Identify which cell holds the provided text, then report its (x, y) central coordinate. 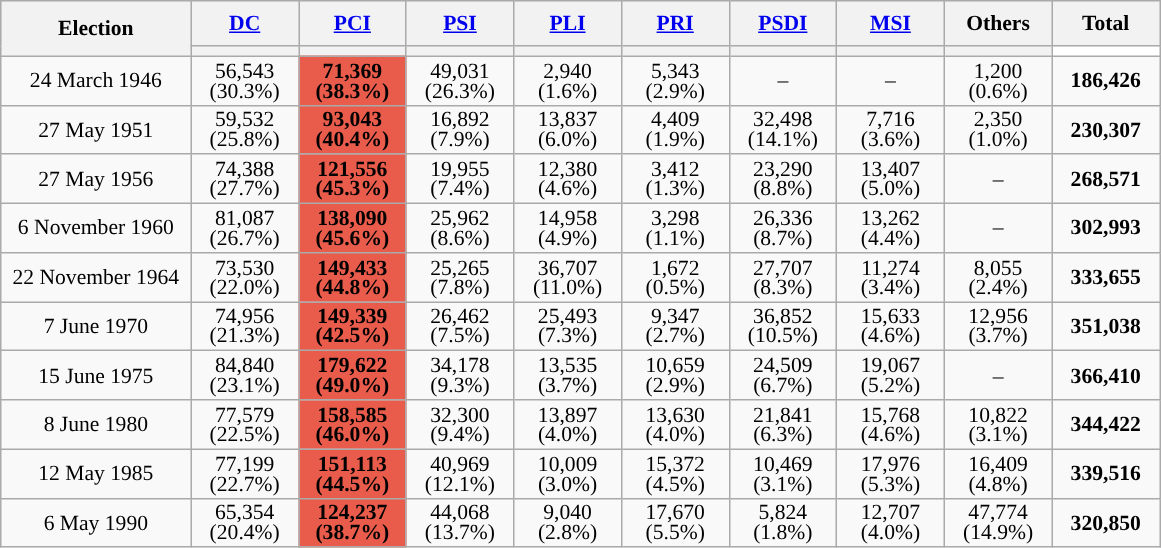
3,412 (1.3%) (675, 180)
12,380 (4.6%) (568, 180)
24,509 (6.7%) (783, 376)
6 May 1990 (96, 522)
339,516 (1106, 474)
93,043 (40.4%) (352, 130)
12,956 (3.7%) (998, 326)
13,262 (4.4%) (891, 228)
71,369 (38.3%) (352, 80)
14,958 (4.9%) (568, 228)
24 March 1946 (96, 80)
19,067 (5.2%) (891, 376)
230,307 (1106, 130)
Total (1106, 24)
8,055 (2.4%) (998, 278)
44,068 (13.7%) (460, 522)
77,579 (22.5%) (245, 424)
13,535 (3.7%) (568, 376)
32,498 (14.1%) (783, 130)
32,300 (9.4%) (460, 424)
1,672 (0.5%) (675, 278)
23,290 (8.8%) (783, 180)
15,633 (4.6%) (891, 326)
1,200 (0.6%) (998, 80)
74,388(27.7%) (245, 180)
17,976 (5.3%) (891, 474)
13,407 (5.0%) (891, 180)
PRI (675, 24)
PSDI (783, 24)
65,354 (20.4%) (245, 522)
47,774 (14.9%) (998, 522)
121,556 (45.3%) (352, 180)
56,543(30.3%) (245, 80)
81,087 (26.7%) (245, 228)
19,955 (7.4%) (460, 180)
21,841 (6.3%) (783, 424)
34,178 (9.3%) (460, 376)
25,493 (7.3%) (568, 326)
36,707 (11.0%) (568, 278)
13,837 (6.0%) (568, 130)
59,532(25.8%) (245, 130)
6 November 1960 (96, 228)
12,707 (4.0%) (891, 522)
149,339 (42.5%) (352, 326)
333,655 (1106, 278)
138,090 (45.6%) (352, 228)
Others (998, 24)
77,199 (22.7%) (245, 474)
DC (245, 24)
9,040 (2.8%) (568, 522)
27,707 (8.3%) (783, 278)
9,347 (2.7%) (675, 326)
15,372 (4.5%) (675, 474)
149,433 (44.8%) (352, 278)
10,469 (3.1%) (783, 474)
13,630 (4.0%) (675, 424)
4,409 (1.9%) (675, 130)
5,343 (2.9%) (675, 80)
10,009 (3.0%) (568, 474)
49,031 (26.3%) (460, 80)
7,716 (3.6%) (891, 130)
16,892 (7.9%) (460, 130)
PLI (568, 24)
5,824 (1.8%) (783, 522)
27 May 1956 (96, 180)
3,298 (1.1%) (675, 228)
2,940 (1.6%) (568, 80)
36,852 (10.5%) (783, 326)
12 May 1985 (96, 474)
16,409 (4.8%) (998, 474)
40,969 (12.1%) (460, 474)
179,622 (49.0%) (352, 376)
PCI (352, 24)
320,850 (1106, 522)
Election (96, 28)
366,410 (1106, 376)
7 June 1970 (96, 326)
26,336 (8.7%) (783, 228)
10,822 (3.1%) (998, 424)
22 November 1964 (96, 278)
84,840 (23.1%) (245, 376)
15 June 1975 (96, 376)
151,113 (44.5%) (352, 474)
186,426 (1106, 80)
15,768 (4.6%) (891, 424)
2,350 (1.0%) (998, 130)
13,897 (4.0%) (568, 424)
124,237 (38.7%) (352, 522)
27 May 1951 (96, 130)
351,038 (1106, 326)
PSI (460, 24)
344,422 (1106, 424)
11,274 (3.4%) (891, 278)
158,585 (46.0%) (352, 424)
73,530 (22.0%) (245, 278)
17,670 (5.5%) (675, 522)
26,462 (7.5%) (460, 326)
10,659 (2.9%) (675, 376)
25,265 (7.8%) (460, 278)
74,956 (21.3%) (245, 326)
8 June 1980 (96, 424)
MSI (891, 24)
25,962 (8.6%) (460, 228)
302,993 (1106, 228)
268,571 (1106, 180)
